For the text-containing cell, return its midpoint in [X, Y] coordinate format. 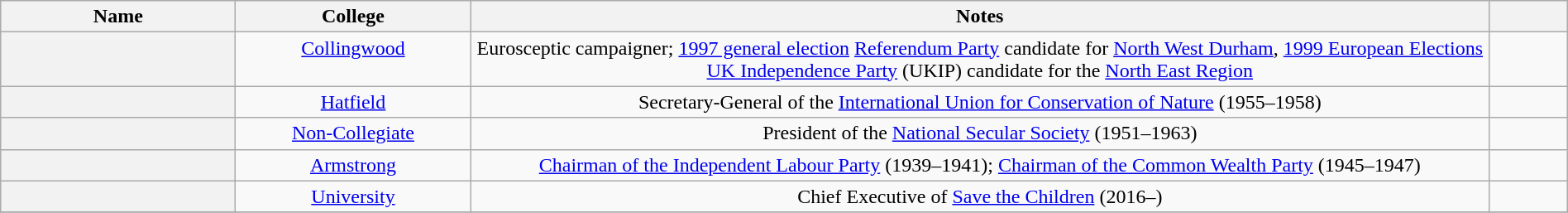
Secretary-General of the International Union for Conservation of Nature (1955–1958) [979, 102]
Armstrong [353, 165]
College [353, 17]
Collingwood [353, 60]
Non-Collegiate [353, 133]
Chief Executive of Save the Children (2016–) [979, 196]
University [353, 196]
President of the National Secular Society (1951–1963) [979, 133]
Chairman of the Independent Labour Party (1939–1941); Chairman of the Common Wealth Party (1945–1947) [979, 165]
Hatfield [353, 102]
Name [118, 17]
Notes [979, 17]
